Provide the (X, Y) coordinate of the cell's center where the given text is located.  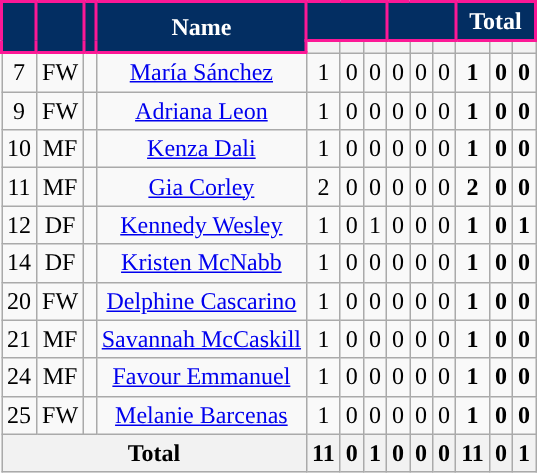
Savannah McCaskill (201, 339)
24 (20, 377)
9 (20, 111)
Kristen McNabb (201, 263)
10 (20, 149)
14 (20, 263)
20 (20, 301)
Kennedy Wesley (201, 225)
12 (20, 225)
Name (201, 28)
Kenza Dali (201, 149)
Melanie Barcenas (201, 415)
María Sánchez (201, 72)
21 (20, 339)
Adriana Leon (201, 111)
Favour Emmanuel (201, 377)
Delphine Cascarino (201, 301)
25 (20, 415)
Gia Corley (201, 187)
7 (20, 72)
